Locate the cell with the specified text and output its (x, y) center coordinate. 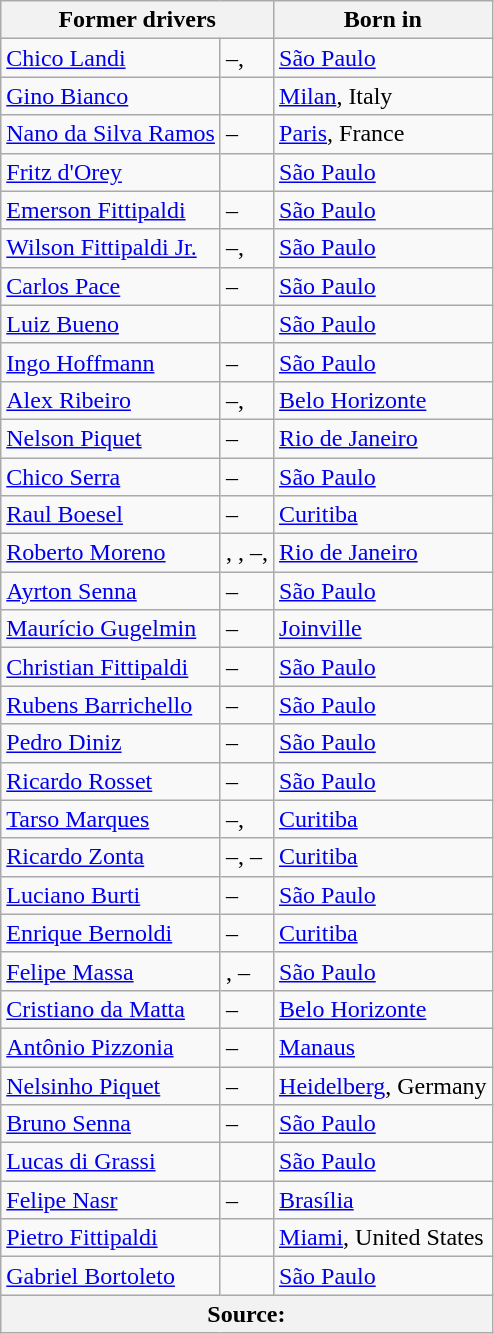
Pietro Fittipaldi (111, 1238)
Former drivers (138, 20)
Nelsinho Piquet (111, 1085)
Rubens Barrichello (111, 705)
Joinville (384, 629)
Chico Serra (111, 477)
Gino Bianco (111, 96)
Carlos Pace (111, 286)
Roberto Moreno (111, 553)
Nano da Silva Ramos (111, 134)
Felipe Nasr (111, 1200)
Ricardo Zonta (111, 857)
Bruno Senna (111, 1124)
Enrique Bernoldi (111, 933)
Emerson Fittipaldi (111, 210)
Paris, France (384, 134)
Felipe Massa (111, 971)
Cristiano da Matta (111, 1009)
, , –, (246, 553)
Antônio Pizzonia (111, 1047)
Luiz Bueno (111, 324)
Brasília (384, 1200)
Christian Fittipaldi (111, 667)
Maurício Gugelmin (111, 629)
Tarso Marques (111, 819)
Heidelberg, Germany (384, 1085)
–, – (246, 857)
Pedro Diniz (111, 743)
Ricardo Rosset (111, 781)
Fritz d'Orey (111, 172)
Alex Ribeiro (111, 400)
Wilson Fittipaldi Jr. (111, 248)
, – (246, 971)
Miami, United States (384, 1238)
Ayrton Senna (111, 591)
Nelson Piquet (111, 438)
Milan, Italy (384, 96)
Source: (246, 1314)
Chico Landi (111, 58)
Lucas di Grassi (111, 1162)
Gabriel Bortoleto (111, 1276)
Raul Boesel (111, 515)
Manaus (384, 1047)
Ingo Hoffmann (111, 362)
Born in (384, 20)
Luciano Burti (111, 895)
